Provide the [x, y] coordinate of the cell's center where the given text is located.  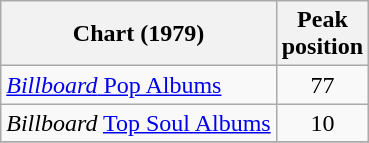
Peakposition [322, 34]
Chart (1979) [138, 34]
77 [322, 85]
Billboard Top Soul Albums [138, 123]
Billboard Pop Albums [138, 85]
10 [322, 123]
